From the cell containing the given text, extract its center point as [x, y] coordinate. 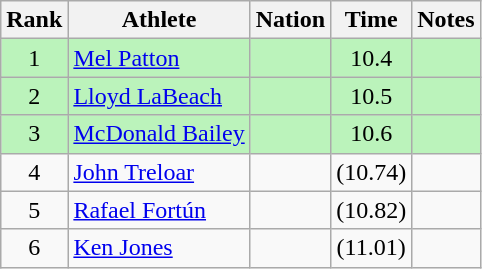
4 [34, 172]
Notes [446, 20]
(10.74) [372, 172]
(10.82) [372, 210]
McDonald Bailey [159, 134]
10.6 [372, 134]
1 [34, 58]
(11.01) [372, 248]
3 [34, 134]
Lloyd LaBeach [159, 96]
Mel Patton [159, 58]
6 [34, 248]
10.5 [372, 96]
Rank [34, 20]
John Treloar [159, 172]
2 [34, 96]
Ken Jones [159, 248]
Nation [290, 20]
Athlete [159, 20]
10.4 [372, 58]
5 [34, 210]
Time [372, 20]
Rafael Fortún [159, 210]
